Provide the (x, y) coordinate of the cell's center where the given text is located.  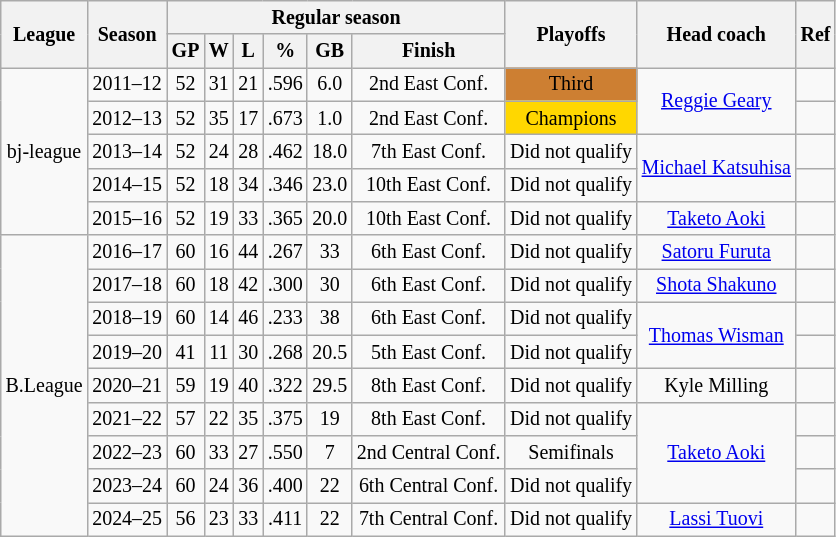
GB (329, 52)
56 (186, 520)
18.0 (329, 152)
29.5 (329, 386)
.411 (285, 520)
2017–18 (126, 286)
34 (248, 184)
20.0 (329, 218)
Champions (571, 118)
14 (218, 318)
2011–12 (126, 84)
Third (571, 84)
2013–14 (126, 152)
.346 (285, 184)
2018–19 (126, 318)
27 (248, 452)
6.0 (329, 84)
2021–22 (126, 420)
Regular season (336, 18)
2024–25 (126, 520)
.233 (285, 318)
46 (248, 318)
W (218, 52)
.268 (285, 352)
41 (186, 352)
36 (248, 486)
23.0 (329, 184)
Head coach (716, 34)
Playoffs (571, 34)
Satoru Furuta (716, 252)
.596 (285, 84)
.322 (285, 386)
.365 (285, 218)
.300 (285, 286)
Kyle Milling (716, 386)
L (248, 52)
Lassi Tuovi (716, 520)
.267 (285, 252)
28 (248, 152)
57 (186, 420)
.462 (285, 152)
59 (186, 386)
.673 (285, 118)
B.League (44, 386)
.400 (285, 486)
21 (248, 84)
2014–15 (126, 184)
.550 (285, 452)
2012–13 (126, 118)
% (285, 52)
44 (248, 252)
League (44, 34)
31 (218, 84)
20.5 (329, 352)
1.0 (329, 118)
Reggie Geary (716, 102)
Thomas Wisman (716, 336)
7 (329, 452)
GP (186, 52)
Michael Katsuhisa (716, 168)
11 (218, 352)
2022–23 (126, 452)
7th East Conf. (428, 152)
2016–17 (126, 252)
23 (218, 520)
Season (126, 34)
16 (218, 252)
5th East Conf. (428, 352)
40 (248, 386)
bj-league (44, 152)
2023–24 (126, 486)
Finish (428, 52)
.375 (285, 420)
2nd Central Conf. (428, 452)
2020–21 (126, 386)
42 (248, 286)
Ref (816, 34)
6th Central Conf. (428, 486)
Shota Shakuno (716, 286)
38 (329, 318)
Semifinals (571, 452)
17 (248, 118)
7th Central Conf. (428, 520)
2019–20 (126, 352)
2015–16 (126, 218)
